Search for the cell housing the specified text and yield its [x, y] center coordinate. 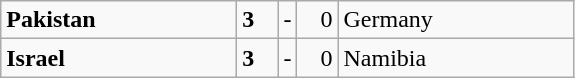
Israel [119, 58]
Germany [456, 20]
Namibia [456, 58]
Pakistan [119, 20]
